Locate the cell with the specified text and output its [x, y] center coordinate. 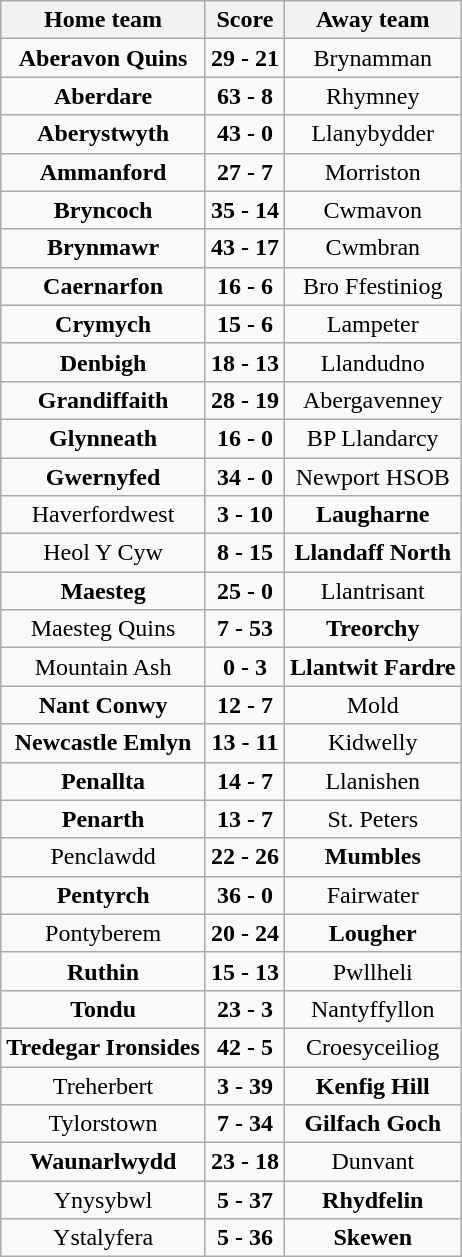
5 - 37 [244, 1200]
BP Llandarcy [372, 438]
5 - 36 [244, 1238]
Ynysybwl [104, 1200]
Skewen [372, 1238]
Lougher [372, 933]
Llandudno [372, 362]
22 - 26 [244, 857]
23 - 18 [244, 1162]
3 - 10 [244, 515]
Aberystwyth [104, 134]
Rhymney [372, 96]
Waunarlwydd [104, 1162]
Abergavenney [372, 400]
28 - 19 [244, 400]
Denbigh [104, 362]
Score [244, 20]
Away team [372, 20]
Penallta [104, 781]
Home team [104, 20]
27 - 7 [244, 172]
Gwernyfed [104, 477]
Aberdare [104, 96]
Croesyceiliog [372, 1047]
Llanybydder [372, 134]
Maesteg [104, 591]
12 - 7 [244, 705]
Llantrisant [372, 591]
18 - 13 [244, 362]
Brynamman [372, 58]
15 - 13 [244, 971]
Gilfach Goch [372, 1124]
Grandiffaith [104, 400]
Mold [372, 705]
Bryncoch [104, 210]
Penarth [104, 819]
Newport HSOB [372, 477]
Mumbles [372, 857]
Haverfordwest [104, 515]
25 - 0 [244, 591]
Treherbert [104, 1085]
Pontyberem [104, 933]
7 - 53 [244, 629]
16 - 6 [244, 286]
Maesteg Quins [104, 629]
63 - 8 [244, 96]
Laugharne [372, 515]
Nant Conwy [104, 705]
36 - 0 [244, 895]
Kidwelly [372, 743]
Ruthin [104, 971]
Brynmawr [104, 248]
35 - 14 [244, 210]
20 - 24 [244, 933]
23 - 3 [244, 1009]
Llanishen [372, 781]
7 - 34 [244, 1124]
Rhydfelin [372, 1200]
Tylorstown [104, 1124]
43 - 17 [244, 248]
29 - 21 [244, 58]
Aberavon Quins [104, 58]
0 - 3 [244, 667]
3 - 39 [244, 1085]
St. Peters [372, 819]
Penclawdd [104, 857]
Crymych [104, 324]
Pentyrch [104, 895]
15 - 6 [244, 324]
Nantyffyllon [372, 1009]
Treorchy [372, 629]
Tredegar Ironsides [104, 1047]
Bro Ffestiniog [372, 286]
Llantwit Fardre [372, 667]
Llandaff North [372, 553]
13 - 11 [244, 743]
Ystalyfera [104, 1238]
Mountain Ash [104, 667]
Ammanford [104, 172]
16 - 0 [244, 438]
42 - 5 [244, 1047]
14 - 7 [244, 781]
43 - 0 [244, 134]
8 - 15 [244, 553]
Tondu [104, 1009]
Fairwater [372, 895]
Kenfig Hill [372, 1085]
Morriston [372, 172]
Dunvant [372, 1162]
Pwllheli [372, 971]
13 - 7 [244, 819]
Cwmbran [372, 248]
Caernarfon [104, 286]
Cwmavon [372, 210]
Newcastle Emlyn [104, 743]
Heol Y Cyw [104, 553]
34 - 0 [244, 477]
Lampeter [372, 324]
Glynneath [104, 438]
